Extract the (x, y) coordinate from the center of the cell holding the provided text.  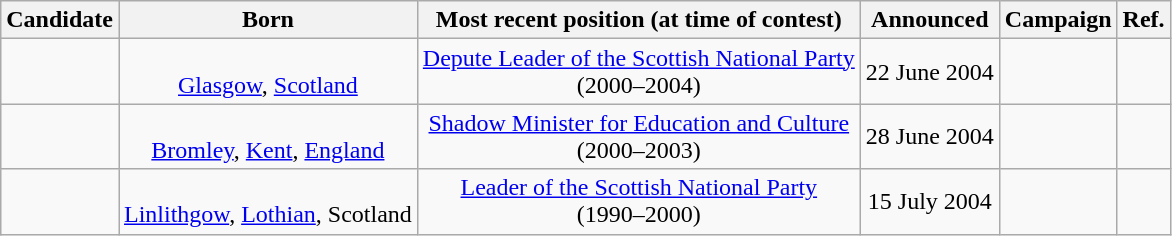
Bromley, Kent, England (268, 136)
22 June 2004 (930, 72)
15 July 2004 (930, 202)
Depute Leader of the Scottish National Party(2000–2004) (638, 72)
Glasgow, Scotland (268, 72)
Shadow Minister for Education and Culture(2000–2003) (638, 136)
Candidate (60, 20)
Leader of the Scottish National Party(1990–2000) (638, 202)
Linlithgow, Lothian, Scotland (268, 202)
28 June 2004 (930, 136)
Ref. (1144, 20)
Campaign (1058, 20)
Most recent position (at time of contest) (638, 20)
Born (268, 20)
Announced (930, 20)
